Pinpoint the cell where the given text exists, returning its [X, Y] midpoint coordinate. 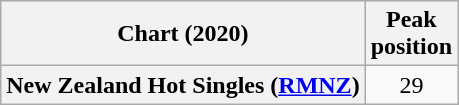
New Zealand Hot Singles (RMNZ) [183, 85]
29 [411, 85]
Peakposition [411, 34]
Chart (2020) [183, 34]
